Detect which cell encompasses the target text, then output its [X, Y] center coordinate. 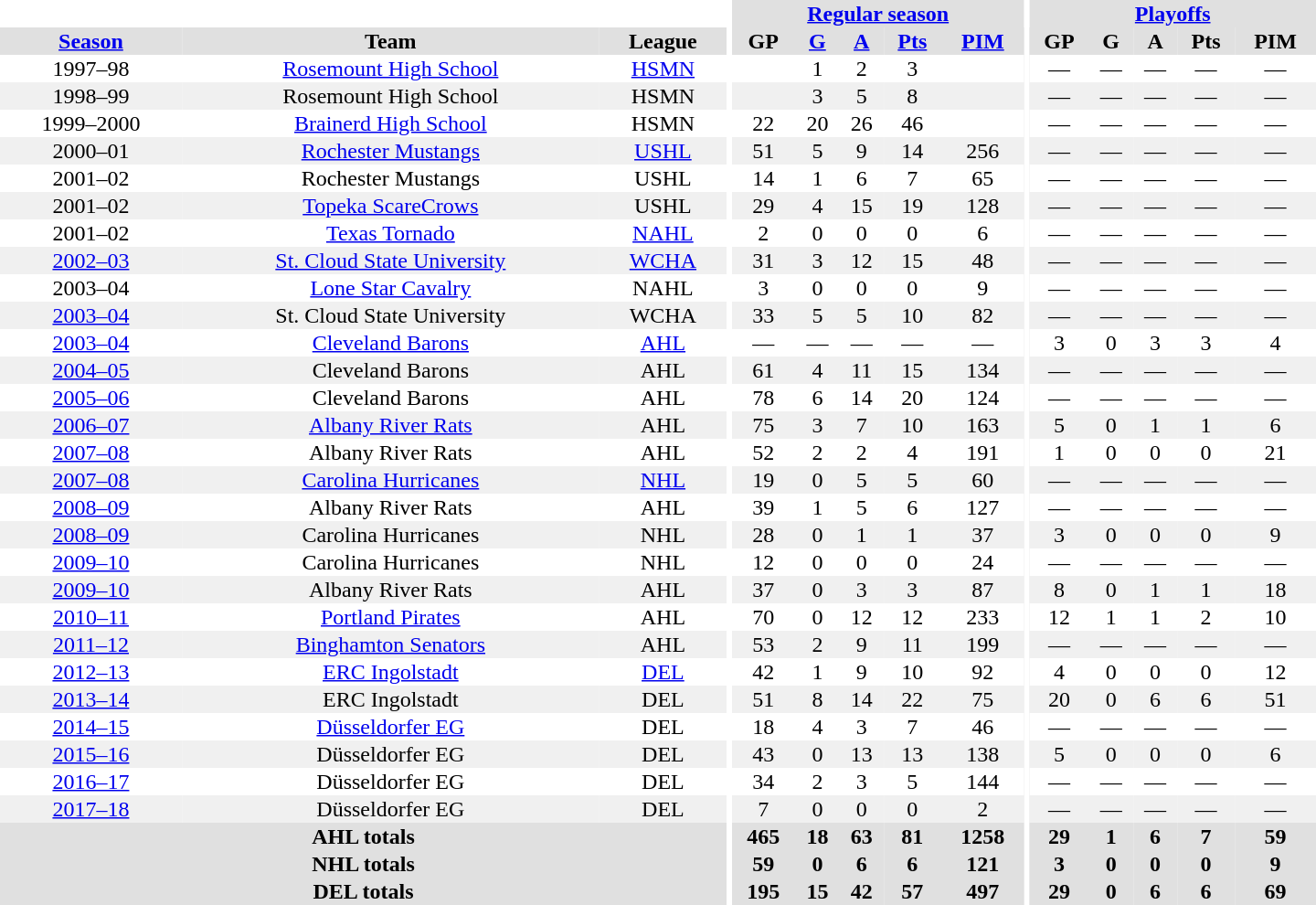
AHL totals [364, 836]
Lone Star Cavalry [391, 288]
233 [983, 617]
57 [912, 891]
28 [763, 535]
144 [983, 782]
69 [1276, 891]
1258 [983, 836]
Season [91, 41]
1997–98 [91, 69]
465 [763, 836]
199 [983, 644]
1998–99 [91, 96]
2014–15 [91, 727]
497 [983, 891]
Regular season [877, 14]
2010–11 [91, 617]
60 [983, 480]
League [663, 41]
2016–17 [91, 782]
2017–18 [91, 809]
2013–14 [91, 699]
2004–05 [91, 370]
81 [912, 836]
2002–03 [91, 261]
34 [763, 782]
2000–01 [91, 151]
65 [983, 178]
82 [983, 315]
138 [983, 754]
Topeka ScareCrows [391, 206]
195 [763, 891]
121 [983, 864]
Playoffs [1173, 14]
61 [763, 370]
Portland Pirates [391, 617]
256 [983, 151]
2006–07 [91, 425]
21 [1276, 452]
26 [862, 123]
DEL totals [364, 891]
191 [983, 452]
52 [763, 452]
78 [763, 398]
128 [983, 206]
2015–16 [91, 754]
48 [983, 261]
39 [763, 507]
Texas Tornado [391, 233]
Binghamton Senators [391, 644]
163 [983, 425]
43 [763, 754]
24 [983, 562]
87 [983, 590]
Brainerd High School [391, 123]
NHL totals [364, 864]
2011–12 [91, 644]
70 [763, 617]
63 [862, 836]
Team [391, 41]
33 [763, 315]
134 [983, 370]
53 [763, 644]
124 [983, 398]
1999–2000 [91, 123]
2012–13 [91, 672]
2005–06 [91, 398]
127 [983, 507]
92 [983, 672]
31 [763, 261]
